For the text-containing cell, return its midpoint in [x, y] coordinate format. 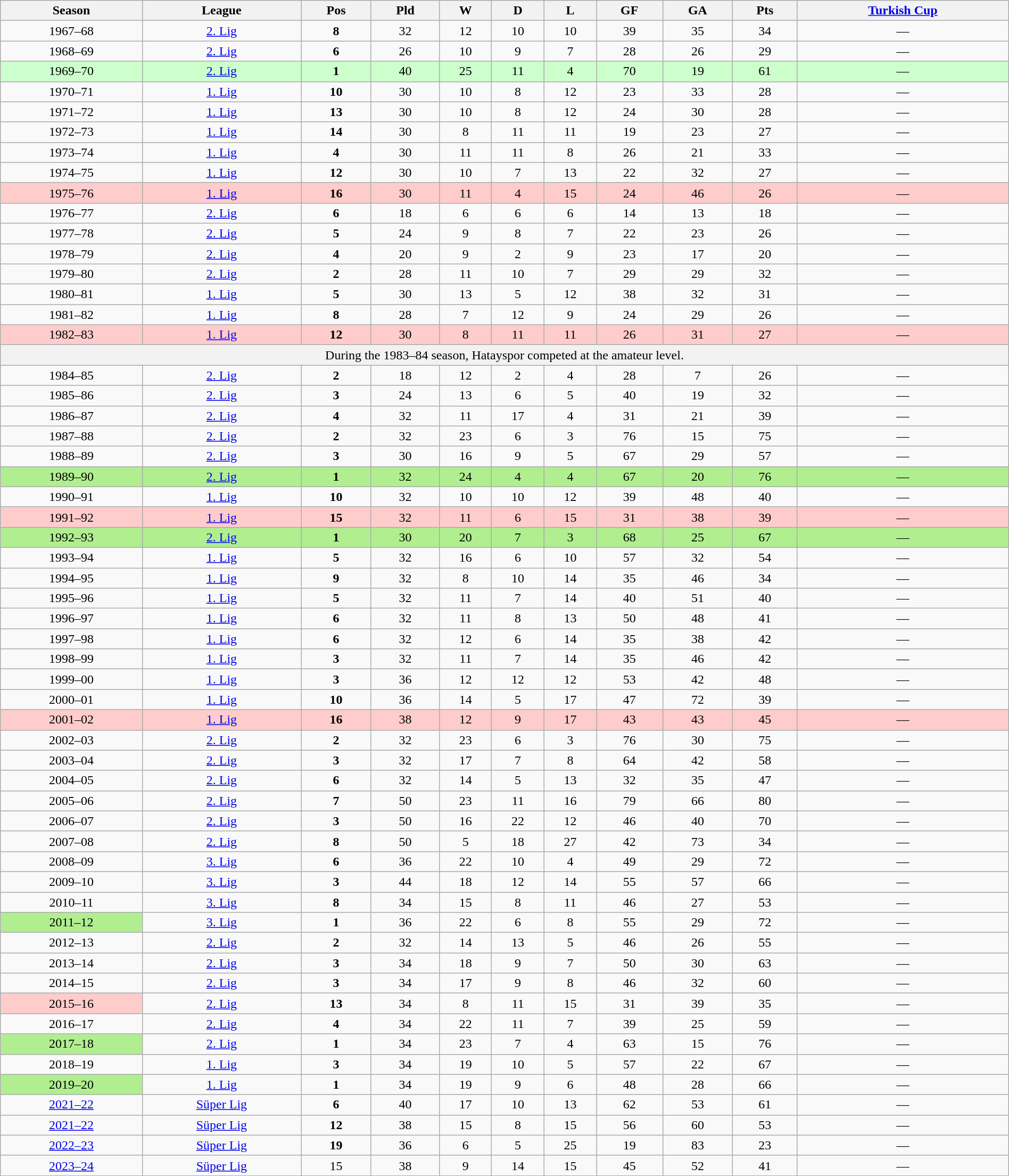
Pos [336, 11]
1985–86 [71, 396]
1989–90 [71, 476]
1991–92 [71, 517]
1975–76 [71, 193]
2002–03 [71, 740]
2022–23 [71, 1145]
1994–95 [71, 578]
Season [71, 11]
49 [630, 861]
54 [765, 557]
1990–91 [71, 497]
1969–70 [71, 71]
1986–87 [71, 416]
1978–79 [71, 254]
1984–85 [71, 375]
52 [698, 1165]
During the 1983–84 season, Hatayspor competed at the amateur level. [504, 355]
2001–02 [71, 720]
1971–72 [71, 112]
1996–97 [71, 619]
2005–06 [71, 801]
W [466, 11]
79 [630, 801]
1974–75 [71, 172]
80 [765, 801]
2014–15 [71, 983]
1981–82 [71, 315]
2007–08 [71, 841]
Pts [765, 11]
2006–07 [71, 821]
59 [765, 1024]
1988–89 [71, 456]
73 [698, 841]
1976–77 [71, 213]
D [518, 11]
Turkish Cup [903, 11]
2018–19 [71, 1064]
L [570, 11]
1992–93 [71, 537]
1993–94 [71, 557]
2023–24 [71, 1165]
Pld [405, 11]
2011–12 [71, 923]
1998–99 [71, 659]
68 [630, 537]
44 [405, 882]
2012–13 [71, 943]
2015–16 [71, 1004]
1987–88 [71, 436]
GA [698, 11]
2016–17 [71, 1024]
2003–04 [71, 760]
1977–78 [71, 233]
2017–18 [71, 1044]
1999–00 [71, 679]
56 [630, 1125]
2009–10 [71, 882]
1979–80 [71, 274]
51 [698, 598]
1967–68 [71, 31]
1968–69 [71, 51]
83 [698, 1145]
1997–98 [71, 639]
64 [630, 760]
1970–71 [71, 92]
GF [630, 11]
1980–81 [71, 294]
2008–09 [71, 861]
58 [765, 760]
2004–05 [71, 780]
1995–96 [71, 598]
League [221, 11]
1972–73 [71, 132]
2010–11 [71, 902]
2013–14 [71, 963]
2019–20 [71, 1084]
1982–83 [71, 335]
2000–01 [71, 700]
1973–74 [71, 152]
62 [630, 1105]
